Return [x, y] of the center of cell containing provided text 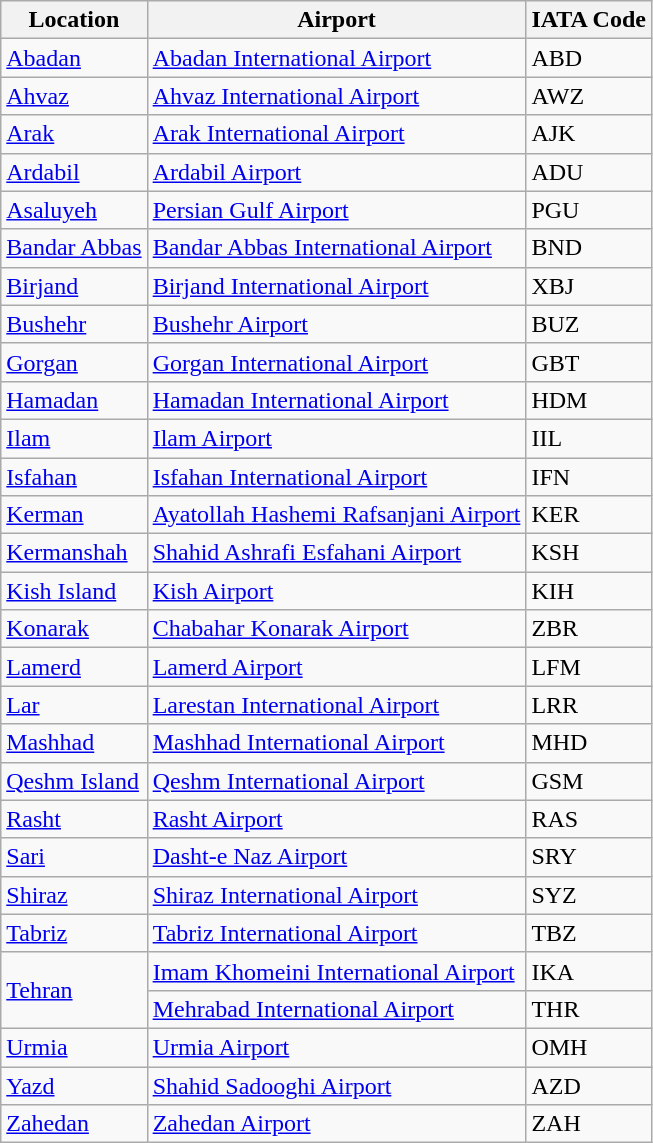
Lar [74, 705]
LFM [589, 667]
AJK [589, 134]
Arak [74, 134]
Tehran [74, 990]
ZAH [589, 1124]
Mashhad International Airport [336, 743]
Birjand International Airport [336, 286]
Imam Khomeini International Airport [336, 971]
Asaluyeh [74, 210]
Rasht [74, 819]
BUZ [589, 324]
Ilam Airport [336, 438]
KSH [589, 553]
Shahid Sadooghi Airport [336, 1085]
RAS [589, 819]
KER [589, 515]
Bushehr [74, 324]
Hamadan International Airport [336, 400]
Ilam [74, 438]
Bushehr Airport [336, 324]
Gorgan International Airport [336, 362]
Hamadan [74, 400]
Ardabil [74, 172]
SRY [589, 857]
ABD [589, 58]
Ardabil Airport [336, 172]
Mashhad [74, 743]
Isfahan International Airport [336, 477]
Abadan International Airport [336, 58]
Abadan [74, 58]
Bandar Abbas International Airport [336, 248]
XBJ [589, 286]
Tabriz [74, 933]
Kish Island [74, 591]
Rasht Airport [336, 819]
SYZ [589, 895]
ADU [589, 172]
Tabriz International Airport [336, 933]
Ahvaz [74, 96]
IATA Code [589, 20]
Persian Gulf Airport [336, 210]
Kish Airport [336, 591]
Yazd [74, 1085]
Arak International Airport [336, 134]
Lamerd [74, 667]
Urmia [74, 1047]
IKA [589, 971]
Sari [74, 857]
Airport [336, 20]
Shiraz [74, 895]
BND [589, 248]
Konarak [74, 629]
LRR [589, 705]
Qeshm International Airport [336, 781]
Ayatollah Hashemi Rafsanjani Airport [336, 515]
GBT [589, 362]
Chabahar Konarak Airport [336, 629]
HDM [589, 400]
IFN [589, 477]
Mehrabad International Airport [336, 1009]
Isfahan [74, 477]
AWZ [589, 96]
ZBR [589, 629]
Gorgan [74, 362]
Larestan International Airport [336, 705]
Birjand [74, 286]
TBZ [589, 933]
Bandar Abbas [74, 248]
AZD [589, 1085]
Kermanshah [74, 553]
Urmia Airport [336, 1047]
Qeshm Island [74, 781]
Kerman [74, 515]
Dasht-e Naz Airport [336, 857]
Shahid Ashrafi Esfahani Airport [336, 553]
OMH [589, 1047]
IIL [589, 438]
Shiraz International Airport [336, 895]
PGU [589, 210]
MHD [589, 743]
THR [589, 1009]
Location [74, 20]
KIH [589, 591]
Zahedan [74, 1124]
Ahvaz International Airport [336, 96]
GSM [589, 781]
Zahedan Airport [336, 1124]
Lamerd Airport [336, 667]
